Detect which cell encompasses the target text, then output its (X, Y) center coordinate. 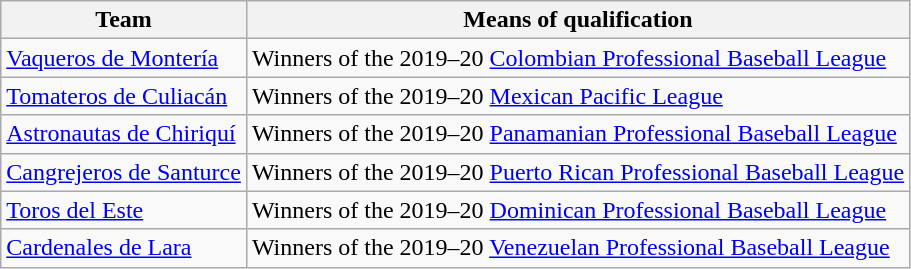
Team (124, 20)
Vaqueros de Montería (124, 58)
Winners of the 2019–20 Colombian Professional Baseball League (578, 58)
Cangrejeros de Santurce (124, 172)
Winners of the 2019–20 Panamanian Professional Baseball League (578, 134)
Toros del Este (124, 210)
Cardenales de Lara (124, 248)
Tomateros de Culiacán (124, 96)
Winners of the 2019–20 Dominican Professional Baseball League (578, 210)
Astronautas de Chiriquí (124, 134)
Winners of the 2019–20 Venezuelan Professional Baseball League (578, 248)
Means of qualification (578, 20)
Winners of the 2019–20 Puerto Rican Professional Baseball League (578, 172)
Winners of the 2019–20 Mexican Pacific League (578, 96)
